From the cell containing the given text, extract its center point as (x, y) coordinate. 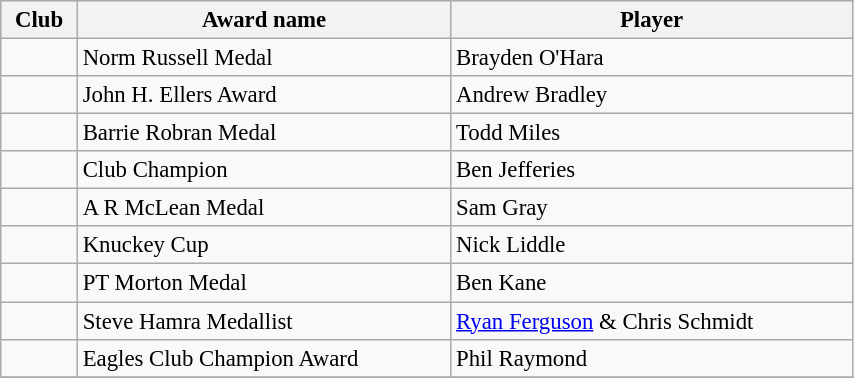
Steve Hamra Medallist (264, 321)
Award name (264, 20)
John H. Ellers Award (264, 95)
Club (40, 20)
PT Morton Medal (264, 283)
Ryan Ferguson & Chris Schmidt (652, 321)
Club Champion (264, 170)
Ben Kane (652, 283)
Knuckey Cup (264, 245)
Eagles Club Champion Award (264, 358)
Barrie Robran Medal (264, 133)
A R McLean Medal (264, 208)
Sam Gray (652, 208)
Phil Raymond (652, 358)
Ben Jefferies (652, 170)
Brayden O'Hara (652, 58)
Player (652, 20)
Nick Liddle (652, 245)
Andrew Bradley (652, 95)
Todd Miles (652, 133)
Norm Russell Medal (264, 58)
